Provide the [X, Y] coordinate of the cell's center where the given text is located.  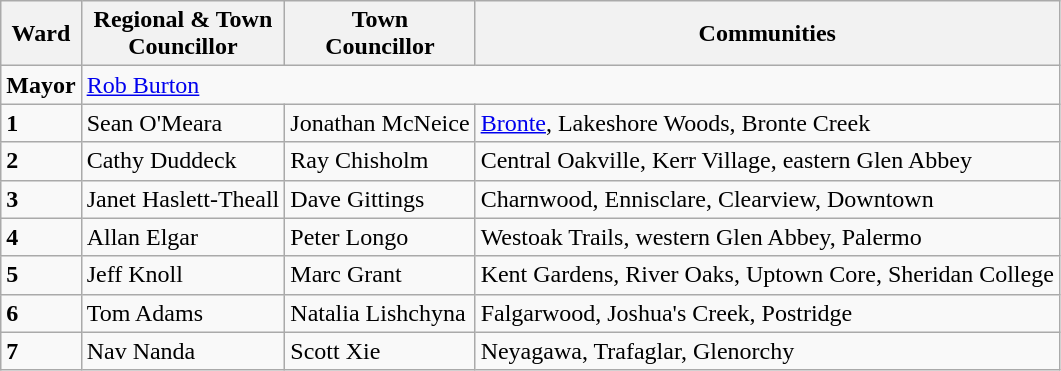
Nav Nanda [183, 351]
Communities [767, 34]
1 [41, 123]
Cathy Duddeck [183, 161]
Regional & TownCouncillor [183, 34]
Charnwood, Ennisclare, Clearview, Downtown [767, 199]
TownCouncillor [380, 34]
Mayor [41, 85]
Ward [41, 34]
Sean O'Meara [183, 123]
7 [41, 351]
Westoak Trails, western Glen Abbey, Palermo [767, 237]
Neyagawa, Trafaglar, Glenorchy [767, 351]
Jonathan McNeice [380, 123]
Ray Chisholm [380, 161]
Falgarwood, Joshua's Creek, Postridge [767, 313]
Scott Xie [380, 351]
Kent Gardens, River Oaks, Uptown Core, Sheridan College [767, 275]
Jeff Knoll [183, 275]
Dave Gittings [380, 199]
Allan Elgar [183, 237]
Rob Burton [570, 85]
Marc Grant [380, 275]
Central Oakville, Kerr Village, eastern Glen Abbey [767, 161]
Janet Haslett-Theall [183, 199]
3 [41, 199]
Bronte, Lakeshore Woods, Bronte Creek [767, 123]
6 [41, 313]
5 [41, 275]
2 [41, 161]
4 [41, 237]
Natalia Lishchyna [380, 313]
Tom Adams [183, 313]
Peter Longo [380, 237]
